Locate the cell with the specified text and output its [X, Y] center coordinate. 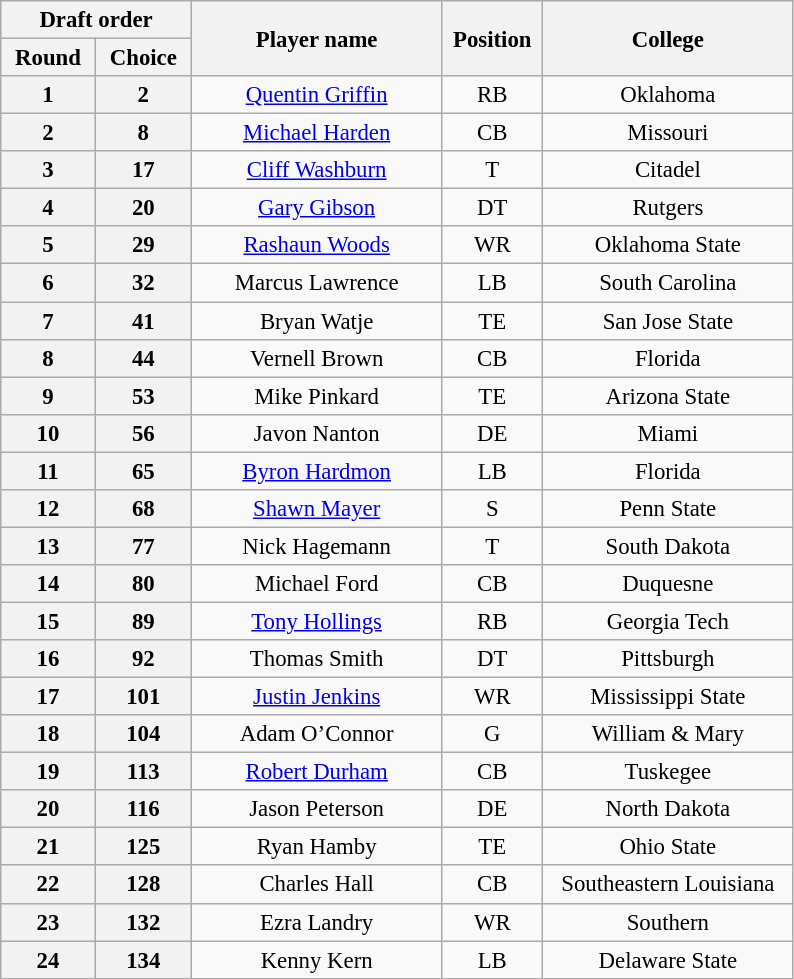
29 [143, 245]
South Carolina [668, 283]
Southeastern Louisiana [668, 885]
Pittsburgh [668, 659]
13 [48, 546]
Missouri [668, 133]
Tony Hollings [316, 621]
125 [143, 847]
11 [48, 471]
53 [143, 396]
Robert Durham [316, 772]
Nick Hagemann [316, 546]
18 [48, 734]
132 [143, 922]
9 [48, 396]
22 [48, 885]
Rutgers [668, 208]
G [492, 734]
77 [143, 546]
128 [143, 885]
Thomas Smith [316, 659]
South Dakota [668, 546]
S [492, 509]
Tuskegee [668, 772]
Marcus Lawrence [316, 283]
1 [48, 95]
5 [48, 245]
19 [48, 772]
23 [48, 922]
Choice [143, 58]
Ezra Landry [316, 922]
Miami [668, 433]
32 [143, 283]
Oklahoma State [668, 245]
Round [48, 58]
104 [143, 734]
16 [48, 659]
Player name [316, 38]
15 [48, 621]
North Dakota [668, 809]
Vernell Brown [316, 358]
Southern [668, 922]
Position [492, 38]
Bryan Watje [316, 321]
6 [48, 283]
10 [48, 433]
Mike Pinkard [316, 396]
4 [48, 208]
Rashaun Woods [316, 245]
Delaware State [668, 960]
92 [143, 659]
3 [48, 170]
56 [143, 433]
24 [48, 960]
Draft order [96, 20]
Ryan Hamby [316, 847]
Adam O’Connor [316, 734]
Arizona State [668, 396]
Ohio State [668, 847]
12 [48, 509]
Charles Hall [316, 885]
Kenny Kern [316, 960]
Michael Ford [316, 584]
Georgia Tech [668, 621]
Gary Gibson [316, 208]
101 [143, 697]
65 [143, 471]
Cliff Washburn [316, 170]
Michael Harden [316, 133]
116 [143, 809]
Penn State [668, 509]
41 [143, 321]
68 [143, 509]
7 [48, 321]
Javon Nanton [316, 433]
Duquesne [668, 584]
Byron Hardmon [316, 471]
Oklahoma [668, 95]
Quentin Griffin [316, 95]
44 [143, 358]
89 [143, 621]
San Jose State [668, 321]
Citadel [668, 170]
Mississippi State [668, 697]
Justin Jenkins [316, 697]
College [668, 38]
113 [143, 772]
134 [143, 960]
80 [143, 584]
Shawn Mayer [316, 509]
William & Mary [668, 734]
21 [48, 847]
Jason Peterson [316, 809]
14 [48, 584]
